Capture the cell that displays the provided text and extract its [x, y] central coordinate. 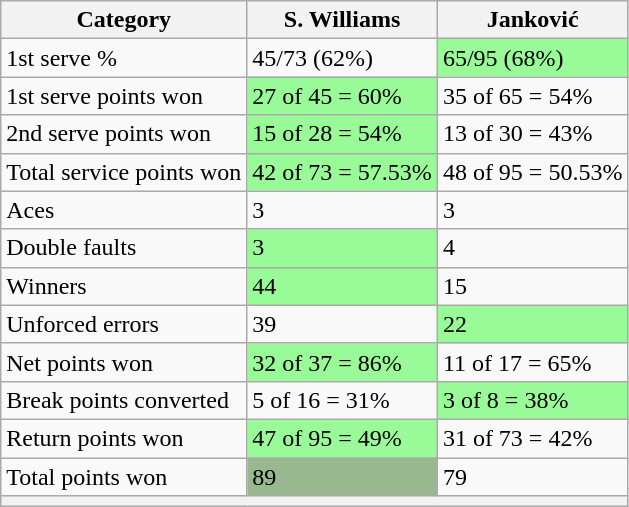
2nd serve points won [124, 134]
Category [124, 20]
42 of 73 = 57.53% [342, 172]
Unforced errors [124, 324]
15 of 28 = 54% [342, 134]
Net points won [124, 362]
5 of 16 = 31% [342, 400]
1st serve % [124, 58]
48 of 95 = 50.53% [532, 172]
27 of 45 = 60% [342, 96]
79 [532, 477]
44 [342, 286]
32 of 37 = 86% [342, 362]
47 of 95 = 49% [342, 438]
65/95 (68%) [532, 58]
Janković [532, 20]
35 of 65 = 54% [532, 96]
Total service points won [124, 172]
45/73 (62%) [342, 58]
Return points won [124, 438]
13 of 30 = 43% [532, 134]
22 [532, 324]
Total points won [124, 477]
89 [342, 477]
3 of 8 = 38% [532, 400]
Aces [124, 210]
11 of 17 = 65% [532, 362]
Winners [124, 286]
S. Williams [342, 20]
31 of 73 = 42% [532, 438]
1st serve points won [124, 96]
Double faults [124, 248]
Break points converted [124, 400]
4 [532, 248]
39 [342, 324]
15 [532, 286]
